Pinpoint the cell where the given text exists, returning its [x, y] midpoint coordinate. 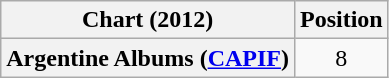
8 [341, 58]
Position [341, 20]
Chart (2012) [148, 20]
Argentine Albums (CAPIF) [148, 58]
